Identify which cell holds the provided text, then report its (X, Y) central coordinate. 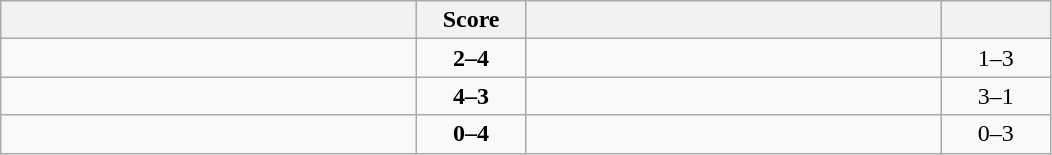
3–1 (996, 96)
2–4 (472, 58)
Score (472, 20)
4–3 (472, 96)
0–3 (996, 134)
1–3 (996, 58)
0–4 (472, 134)
